Output the (x, y) coordinate of the center of the cell containing the given text.  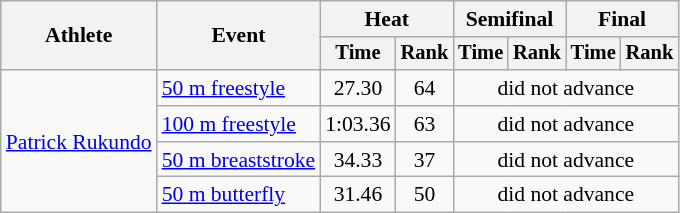
1:03.36 (358, 124)
27.30 (358, 88)
100 m freestyle (239, 124)
Athlete (79, 36)
50 (425, 195)
50 m freestyle (239, 88)
37 (425, 160)
Event (239, 36)
Patrick Rukundo (79, 141)
34.33 (358, 160)
50 m breaststroke (239, 160)
Semifinal (509, 19)
Heat (386, 19)
Final (622, 19)
31.46 (358, 195)
50 m butterfly (239, 195)
63 (425, 124)
64 (425, 88)
